Pinpoint the cell where the given text exists, returning its [x, y] midpoint coordinate. 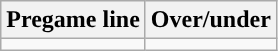
Over/under [210, 20]
Pregame line [74, 20]
